Return (x, y) of the center of cell containing provided text 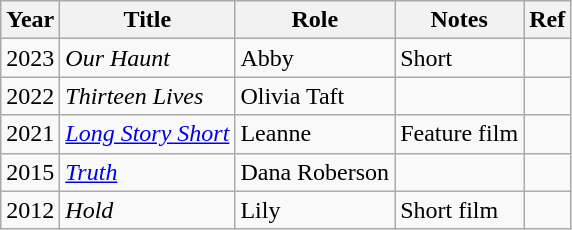
2023 (30, 58)
2022 (30, 96)
Lily (315, 210)
2012 (30, 210)
2015 (30, 172)
Ref (548, 20)
Long Story Short (148, 134)
Short (460, 58)
Abby (315, 58)
Hold (148, 210)
Our Haunt (148, 58)
Short film (460, 210)
2021 (30, 134)
Notes (460, 20)
Dana Roberson (315, 172)
Feature film (460, 134)
Truth (148, 172)
Olivia Taft (315, 96)
Thirteen Lives (148, 96)
Leanne (315, 134)
Year (30, 20)
Title (148, 20)
Role (315, 20)
